Return the (X, Y) coordinate for the center point of the cell that contains the specified text.  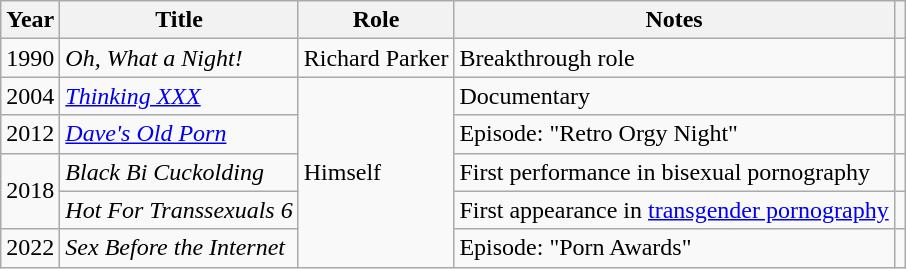
First appearance in transgender pornography (674, 210)
Role (376, 20)
Black Bi Cuckolding (179, 172)
2004 (30, 96)
Documentary (674, 96)
Hot For Transsexuals 6 (179, 210)
Year (30, 20)
Breakthrough role (674, 58)
Episode: "Porn Awards" (674, 248)
2022 (30, 248)
1990 (30, 58)
Richard Parker (376, 58)
2012 (30, 134)
2018 (30, 191)
Episode: "Retro Orgy Night" (674, 134)
Thinking XXX (179, 96)
First performance in bisexual pornography (674, 172)
Dave's Old Porn (179, 134)
Himself (376, 172)
Title (179, 20)
Sex Before the Internet (179, 248)
Notes (674, 20)
Oh, What a Night! (179, 58)
